Detect which cell encompasses the target text, then output its (X, Y) center coordinate. 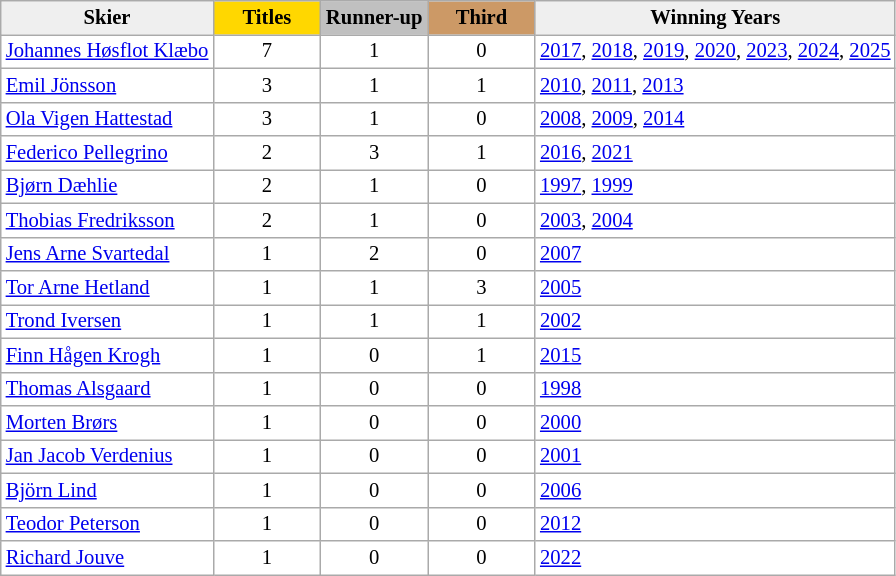
Johannes Høsflot Klæbo (108, 51)
2003, 2004 (715, 220)
Jens Arne Svartedal (108, 254)
Titles (266, 17)
2022 (715, 557)
2006 (715, 490)
2000 (715, 423)
Tor Arne Hetland (108, 287)
7 (266, 51)
2016, 2021 (715, 153)
2001 (715, 456)
Runner-up (374, 17)
2002 (715, 321)
2017, 2018, 2019, 2020, 2023, 2024, 2025 (715, 51)
2005 (715, 287)
Federico Pellegrino (108, 153)
1997, 1999 (715, 186)
Bjørn Dæhlie (108, 186)
Jan Jacob Verdenius (108, 456)
Finn Hågen Krogh (108, 355)
2010, 2011, 2013 (715, 85)
Thobias Fredriksson (108, 220)
2015 (715, 355)
2008, 2009, 2014 (715, 119)
Ola Vigen Hattestad (108, 119)
Winning Years (715, 17)
2007 (715, 254)
Skier (108, 17)
Richard Jouve (108, 557)
Thomas Alsgaard (108, 389)
Emil Jönsson (108, 85)
Third (482, 17)
Trond Iversen (108, 321)
Teodor Peterson (108, 524)
1998 (715, 389)
Björn Lind (108, 490)
Morten Brørs (108, 423)
2012 (715, 524)
